From the cell containing the given text, extract its center point as [x, y] coordinate. 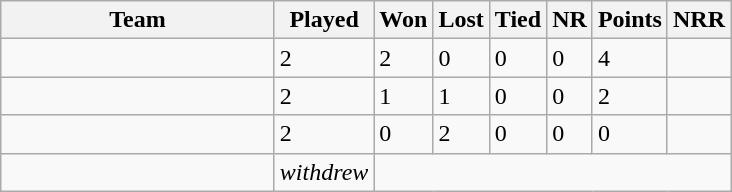
Lost [461, 20]
Played [324, 20]
Points [630, 20]
Tied [518, 20]
Team [138, 20]
NR [570, 20]
NRR [698, 20]
4 [630, 58]
Won [404, 20]
withdrew [324, 172]
